Identify which cell holds the provided text, then report its (x, y) central coordinate. 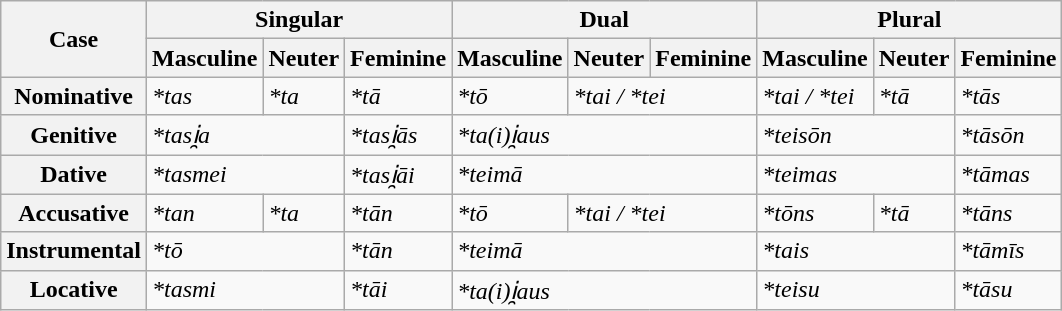
*tōns (815, 213)
*tas (204, 96)
*tāi (398, 290)
*teimas (856, 174)
Singular (298, 20)
*tāns (1008, 213)
*teisu (856, 290)
Plural (910, 20)
Instrumental (74, 251)
Case (74, 39)
*tāsu (1008, 290)
*tāmas (1008, 174)
Dual (604, 20)
*teisōn (856, 135)
*tasi̯āi (398, 174)
*tan (204, 213)
*tāsōn (1008, 135)
*tasmi (245, 290)
*tasmei (245, 174)
Locative (74, 290)
Dative (74, 174)
*tasi̯a (245, 135)
*tāmīs (1008, 251)
*tās (1008, 96)
Accusative (74, 213)
*tais (856, 251)
*tasi̯ās (398, 135)
Genitive (74, 135)
Nominative (74, 96)
